Pinpoint the cell where the given text exists, returning its [X, Y] midpoint coordinate. 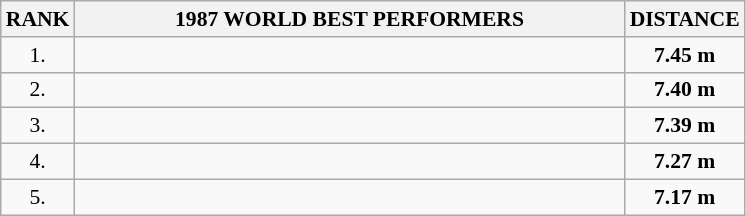
7.39 m [685, 126]
DISTANCE [685, 19]
1987 WORLD BEST PERFORMERS [349, 19]
7.40 m [685, 90]
3. [38, 126]
7.17 m [685, 197]
1. [38, 55]
RANK [38, 19]
7.45 m [685, 55]
2. [38, 90]
5. [38, 197]
4. [38, 162]
7.27 m [685, 162]
